Detect which cell encompasses the target text, then output its (X, Y) center coordinate. 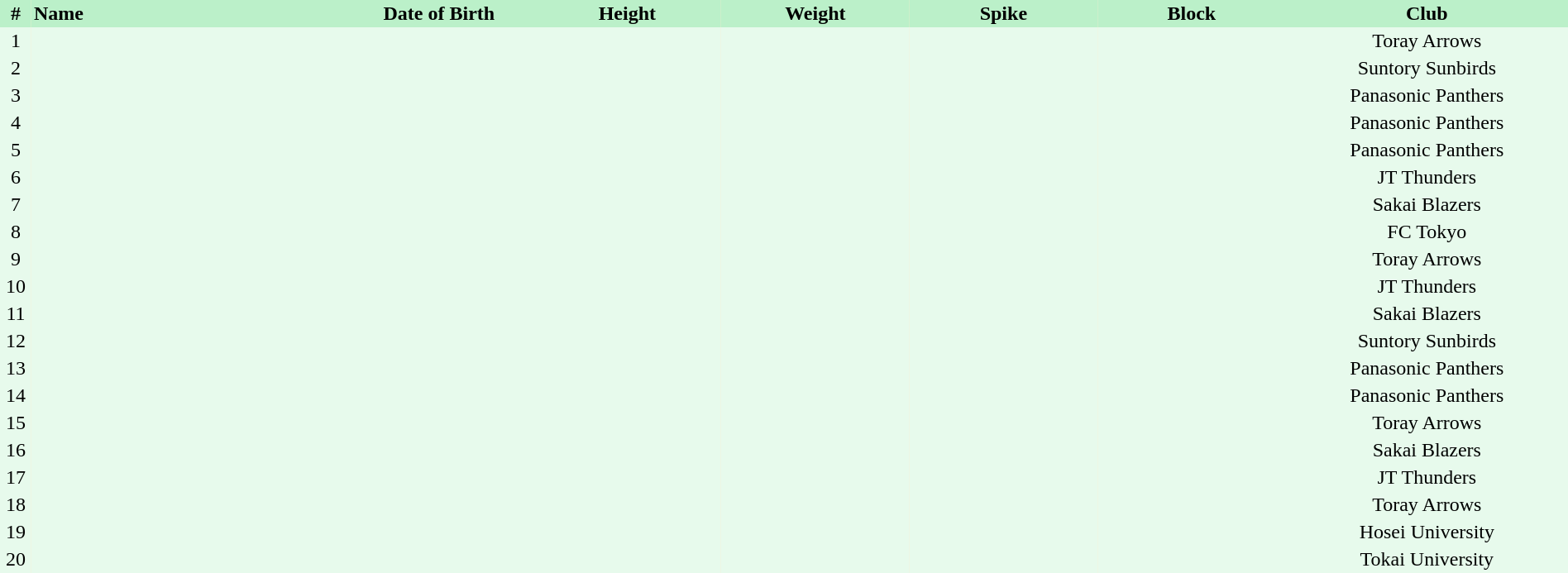
20 (16, 559)
13 (16, 369)
Name (189, 13)
17 (16, 478)
Date of Birth (439, 13)
Block (1192, 13)
9 (16, 260)
16 (16, 450)
3 (16, 96)
Spike (1004, 13)
19 (16, 532)
6 (16, 177)
7 (16, 205)
Hosei University (1427, 532)
Club (1427, 13)
10 (16, 286)
11 (16, 314)
18 (16, 504)
12 (16, 341)
4 (16, 122)
14 (16, 395)
2 (16, 68)
5 (16, 150)
1 (16, 41)
8 (16, 232)
Weight (815, 13)
FC Tokyo (1427, 232)
15 (16, 423)
Tokai University (1427, 559)
# (16, 13)
Height (628, 13)
